Capture the cell that displays the provided text and extract its [X, Y] central coordinate. 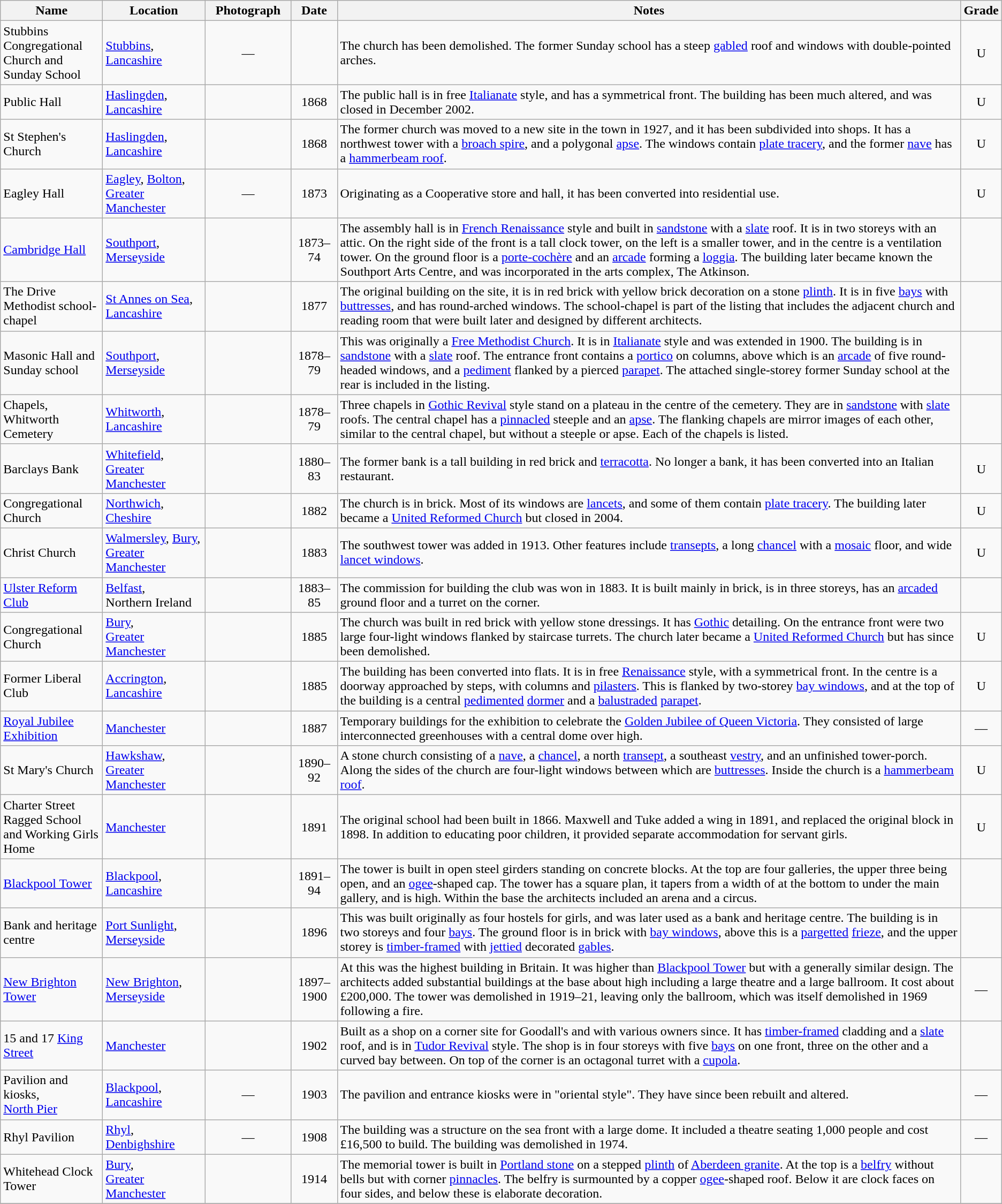
1883–85 [314, 594]
15 and 17 King Street [51, 1046]
The public hall is in free Italianate style, and has a symmetrical front. The building has been much altered, and was closed in December 2002. [649, 102]
The pavilion and entrance kiosks were in "oriental style". They have since been rebuilt and altered. [649, 1095]
New Brighton Tower [51, 989]
Location [154, 11]
1908 [314, 1137]
Originating as a Cooperative store and hall, it has been converted into residential use. [649, 193]
Name [51, 11]
1877 [314, 306]
1873–74 [314, 249]
1903 [314, 1095]
Bank and heritage centre [51, 933]
New Brighton, Merseyside [154, 989]
1880–83 [314, 468]
Belfast,Northern Ireland [154, 594]
Charter Street Ragged School and Working Girls Home [51, 827]
Whitworth, Lancashire [154, 419]
St Mary's Church [51, 770]
Masonic Hall and Sunday school [51, 363]
Royal Jubilee Exhibition [51, 728]
The southwest tower was added in 1913. Other features include transepts, a long chancel with a mosaic floor, and wide lancet windows. [649, 552]
Chapels,Whitworth Cemetery [51, 419]
1873 [314, 193]
1891 [314, 827]
The former bank is a tall building in red brick and terracotta. No longer a bank, it has been converted into an Italian restaurant. [649, 468]
Whitehead Clock Tower [51, 1179]
Walmersley, Bury,Greater Manchester [154, 552]
St Annes on Sea, Lancashire [154, 306]
Northwich, Cheshire [154, 511]
1891–94 [314, 883]
Former Liberal Club [51, 686]
Photograph [248, 11]
1890–92 [314, 770]
1914 [314, 1179]
1896 [314, 933]
Cambridge Hall [51, 249]
Notes [649, 11]
Grade [981, 11]
Rhyl Pavilion [51, 1137]
1883 [314, 552]
Eagley Hall [51, 193]
1897–1900 [314, 989]
1902 [314, 1046]
Port Sunlight, Merseyside [154, 933]
1882 [314, 511]
St Stephen's Church [51, 144]
Ulster Reform Club [51, 594]
Rhyl, Denbighshire [154, 1137]
Pavilion and kiosks,North Pier [51, 1095]
Hawkshaw,Greater Manchester [154, 770]
1887 [314, 728]
Public Hall [51, 102]
Whitefield, Greater Manchester [154, 468]
Date [314, 11]
Stubbins, Lancashire [154, 52]
Blackpool Tower [51, 883]
The Drive Methodist school-chapel [51, 306]
Accrington, Lancashire [154, 686]
The church has been demolished. The former Sunday school has a steep gabled roof and windows with double-pointed arches. [649, 52]
Stubbins Congregational Church and Sunday School [51, 52]
Barclays Bank [51, 468]
Eagley, Bolton, Greater Manchester [154, 193]
Christ Church [51, 552]
